Extract the [x, y] coordinate from the center of the cell holding the provided text.  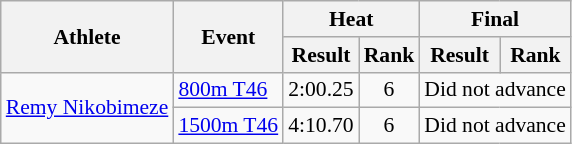
Remy Nikobimeze [88, 108]
Athlete [88, 36]
1500m T46 [228, 126]
Heat [351, 19]
Final [495, 19]
Event [228, 36]
2:00.25 [320, 90]
4:10.70 [320, 126]
800m T46 [228, 90]
